Return (X, Y) of the center of cell containing provided text 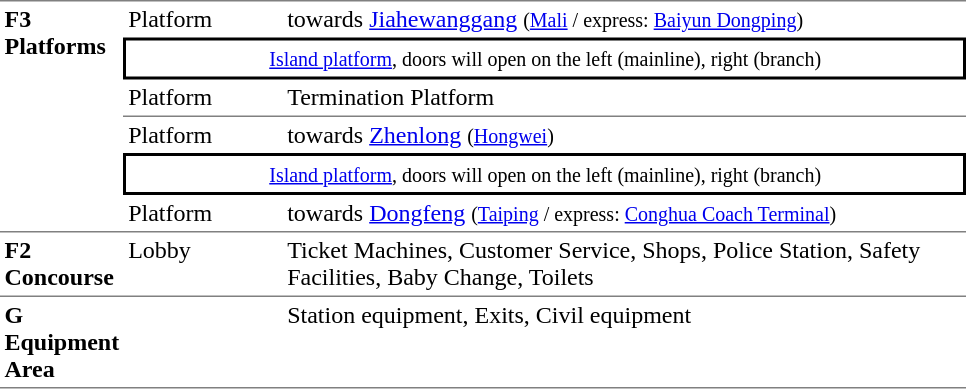
F3Platforms (62, 116)
F2Concourse (62, 264)
Lobby (204, 264)
GEquipment Area (62, 343)
